Identify which cell holds the provided text, then report its (x, y) central coordinate. 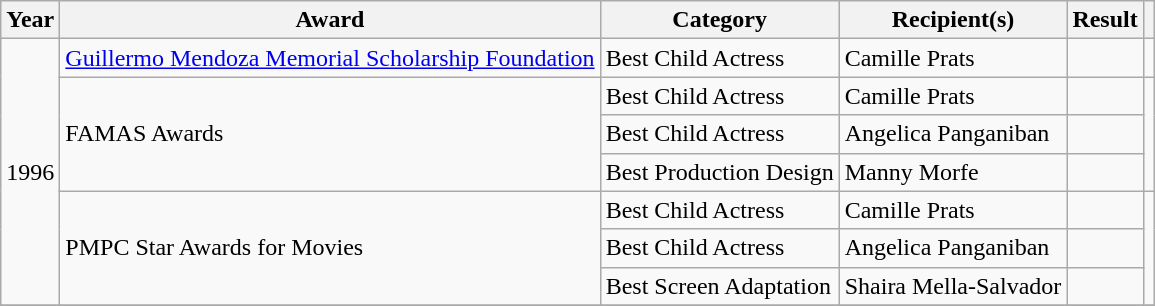
Guillermo Mendoza Memorial Scholarship Foundation (330, 58)
Shaira Mella-Salvador (953, 286)
Award (330, 20)
1996 (30, 172)
Category (720, 20)
Result (1105, 20)
Best Screen Adaptation (720, 286)
FAMAS Awards (330, 134)
Year (30, 20)
Best Production Design (720, 172)
Manny Morfe (953, 172)
Recipient(s) (953, 20)
PMPC Star Awards for Movies (330, 248)
